Detect which cell encompasses the target text, then output its (x, y) center coordinate. 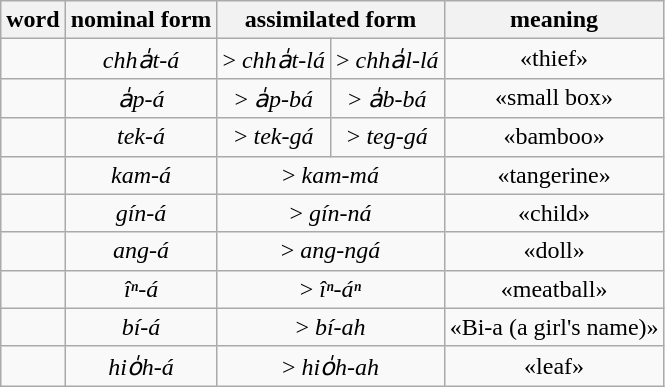
meaning (554, 20)
> chha̍t-lá (274, 59)
word (33, 20)
> îⁿ-áⁿ (330, 289)
hio̍h-á (141, 366)
> bí-ah (330, 327)
kam-á (141, 175)
«small box» (554, 98)
> teg-gá (387, 137)
> tek-gá (274, 137)
«tangerine» (554, 175)
> hio̍h-ah (330, 366)
«thief» (554, 59)
«leaf» (554, 366)
gín-á (141, 213)
> ang-ngá (330, 251)
«doll» (554, 251)
> a̍p-bá (274, 98)
> chha̍l-lá (387, 59)
> gín-ná (330, 213)
«bamboo» (554, 137)
chha̍t-á (141, 59)
assimilated form (330, 20)
> kam-má (330, 175)
«child» (554, 213)
tek-á (141, 137)
a̍p-á (141, 98)
nominal form (141, 20)
«Bi-a (a girl's name)» (554, 327)
ang-á (141, 251)
îⁿ-á (141, 289)
bí-á (141, 327)
«meatball» (554, 289)
> a̍b-bá (387, 98)
